Return (X, Y) of the center of cell containing provided text 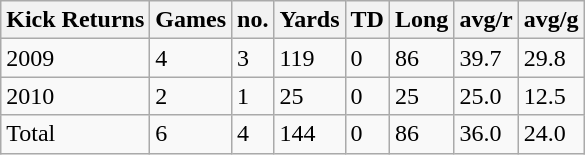
2009 (76, 58)
24.0 (551, 134)
3 (253, 58)
TD (367, 20)
2010 (76, 96)
39.7 (486, 58)
Yards (310, 20)
no. (253, 20)
6 (191, 134)
12.5 (551, 96)
1 (253, 96)
Games (191, 20)
29.8 (551, 58)
144 (310, 134)
Total (76, 134)
Kick Returns (76, 20)
avg/g (551, 20)
avg/r (486, 20)
2 (191, 96)
Long (421, 20)
119 (310, 58)
25.0 (486, 96)
36.0 (486, 134)
